Scan for the cell matching the given text and deliver its [X, Y] coordinate at center. 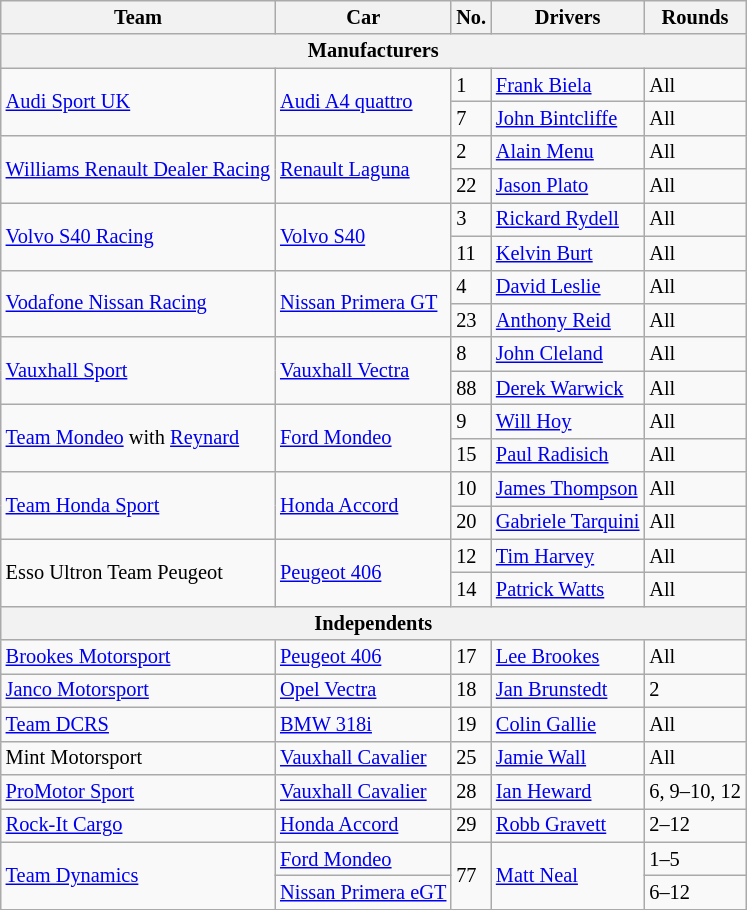
1 [471, 85]
John Bintcliffe [568, 118]
Rickard Rydell [568, 219]
6, 9–10, 12 [694, 791]
14 [471, 589]
Esso Ultron Team Peugeot [138, 572]
Paul Radisich [568, 455]
Volvo S40 Racing [138, 236]
Frank Biela [568, 85]
4 [471, 287]
Drivers [568, 17]
Team Mondeo with Reynard [138, 438]
1–5 [694, 859]
Manufacturers [374, 51]
Rock-It Cargo [138, 825]
Will Hoy [568, 421]
Jamie Wall [568, 758]
Independents [374, 623]
12 [471, 556]
Vodafone Nissan Racing [138, 304]
Renault Laguna [363, 168]
20 [471, 522]
Robb Gravett [568, 825]
No. [471, 17]
77 [471, 876]
Team Honda Sport [138, 506]
8 [471, 354]
Audi A4 quattro [363, 102]
Gabriele Tarquini [568, 522]
22 [471, 186]
Vauxhall Sport [138, 370]
Mint Motorsport [138, 758]
Ian Heward [568, 791]
Brookes Motorsport [138, 657]
28 [471, 791]
25 [471, 758]
Team DCRS [138, 724]
3 [471, 219]
Williams Renault Dealer Racing [138, 168]
Volvo S40 [363, 236]
Lee Brookes [568, 657]
7 [471, 118]
Audi Sport UK [138, 102]
18 [471, 690]
Janco Motorsport [138, 690]
19 [471, 724]
Matt Neal [568, 876]
2–12 [694, 825]
Team Dynamics [138, 876]
9 [471, 421]
David Leslie [568, 287]
11 [471, 253]
Car [363, 17]
Nissan Primera GT [363, 304]
James Thompson [568, 489]
Team [138, 17]
Patrick Watts [568, 589]
Tim Harvey [568, 556]
Opel Vectra [363, 690]
6–12 [694, 892]
Jason Plato [568, 186]
15 [471, 455]
Nissan Primera eGT [363, 892]
23 [471, 320]
Anthony Reid [568, 320]
88 [471, 388]
John Cleland [568, 354]
10 [471, 489]
Jan Brunstedt [568, 690]
Kelvin Burt [568, 253]
ProMotor Sport [138, 791]
17 [471, 657]
Rounds [694, 17]
29 [471, 825]
Alain Menu [568, 152]
Derek Warwick [568, 388]
Colin Gallie [568, 724]
Vauxhall Vectra [363, 370]
BMW 318i [363, 724]
